Find where the given text appears and provide that cell's center as (X, Y) coordinate. 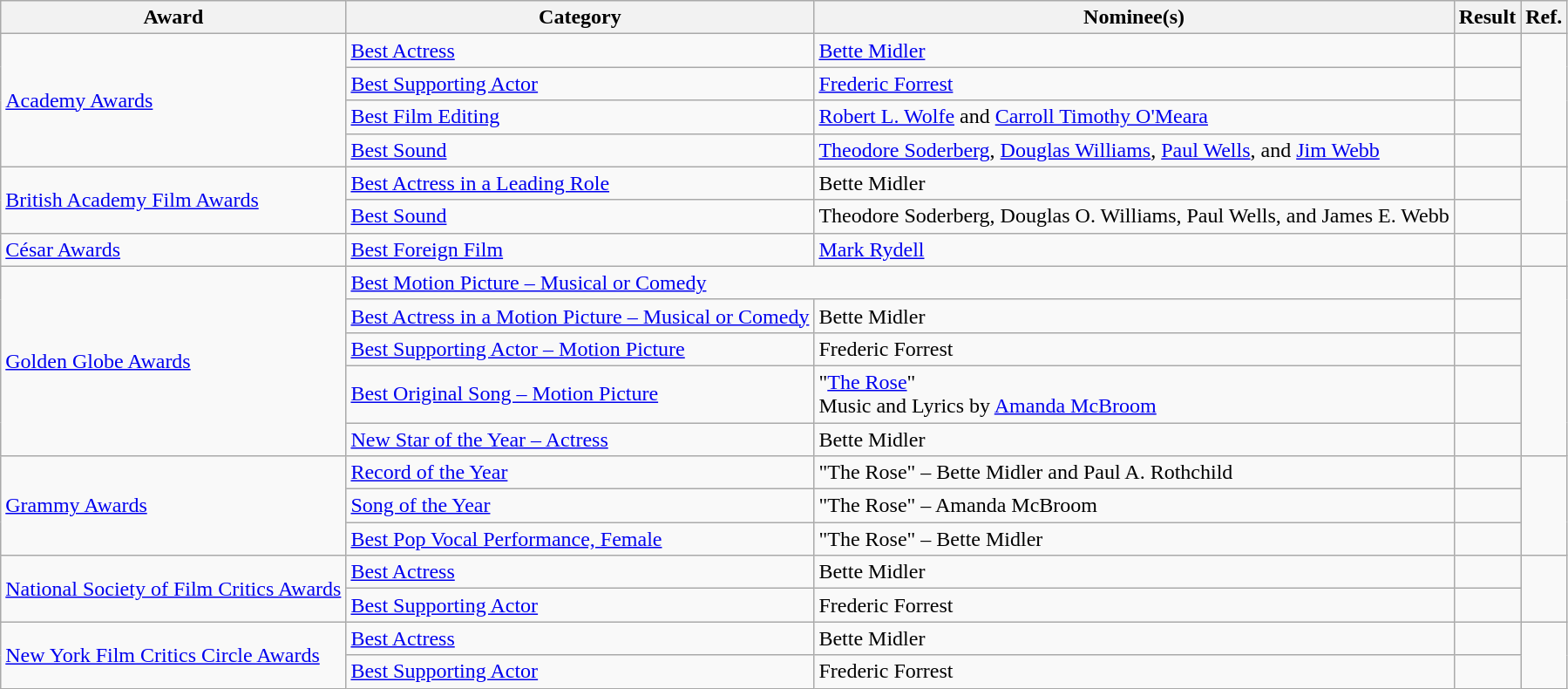
Best Actress in a Motion Picture – Musical or Comedy (580, 316)
Result (1487, 17)
"The Rose" – Amanda McBroom (1134, 506)
Theodore Soderberg, Douglas O. Williams, Paul Wells, and James E. Webb (1134, 216)
Grammy Awards (173, 506)
Best Film Editing (580, 117)
Best Supporting Actor – Motion Picture (580, 349)
Ref. (1544, 17)
Best Motion Picture – Musical or Comedy (899, 283)
Best Actress in a Leading Role (580, 183)
César Awards (173, 249)
Nominee(s) (1134, 17)
"The Rose" Music and Lyrics by Amanda McBroom (1134, 394)
Award (173, 17)
Mark Rydell (1134, 249)
Best Pop Vocal Performance, Female (580, 539)
Best Original Song – Motion Picture (580, 394)
Record of the Year (580, 473)
Golden Globe Awards (173, 361)
New York Film Critics Circle Awards (173, 655)
Category (580, 17)
National Society of Film Critics Awards (173, 589)
British Academy Film Awards (173, 200)
"The Rose" – Bette Midler and Paul A. Rothchild (1134, 473)
Best Foreign Film (580, 249)
Academy Awards (173, 100)
Theodore Soderberg, Douglas Williams, Paul Wells, and Jim Webb (1134, 150)
"The Rose" – Bette Midler (1134, 539)
Song of the Year (580, 506)
Robert L. Wolfe and Carroll Timothy O'Meara (1134, 117)
New Star of the Year – Actress (580, 439)
